Output the (X, Y) coordinate of the center of the cell containing the given text.  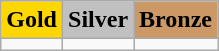
Bronze (176, 20)
Gold (32, 20)
Silver (98, 20)
